Pinpoint the cell where the given text exists, returning its (x, y) midpoint coordinate. 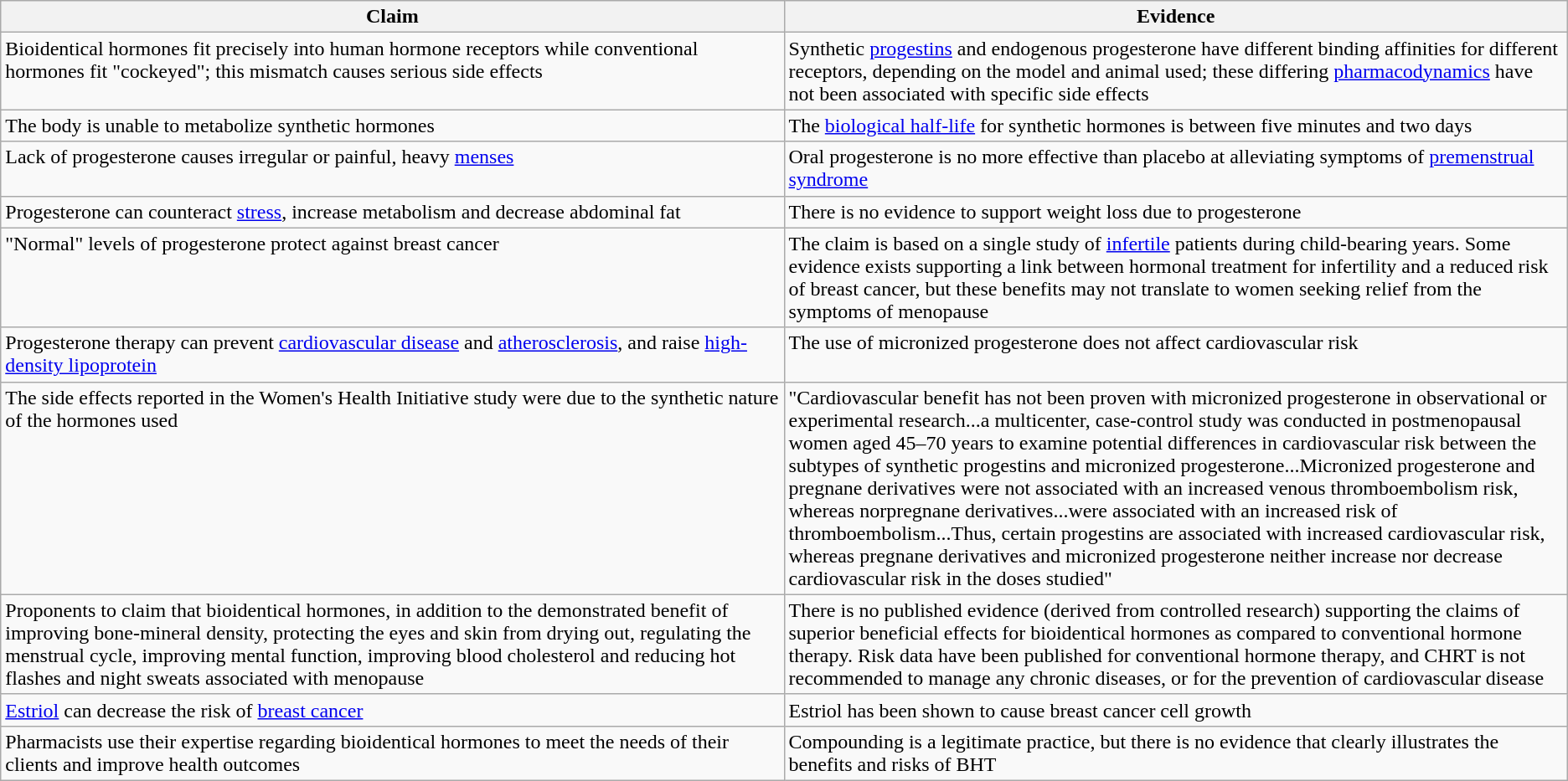
Pharmacists use their expertise regarding bioidentical hormones to meet the needs of their clients and improve health outcomes (392, 753)
"Normal" levels of progesterone protect against breast cancer (392, 278)
The use of micronized progesterone does not affect cardiovascular risk (1176, 355)
There is no evidence to support weight loss due to progesterone (1176, 212)
Oral progesterone is no more effective than placebo at alleviating symptoms of premenstrual syndrome (1176, 169)
Lack of progesterone causes irregular or painful, heavy menses (392, 169)
Estriol has been shown to cause breast cancer cell growth (1176, 710)
Estriol can decrease the risk of breast cancer (392, 710)
The biological half-life for synthetic hormones is between five minutes and two days (1176, 126)
Evidence (1176, 17)
The body is unable to metabolize synthetic hormones (392, 126)
The side effects reported in the Women's Health Initiative study were due to the synthetic nature of the hormones used (392, 488)
Compounding is a legitimate practice, but there is no evidence that clearly illustrates the benefits and risks of BHT (1176, 753)
Progesterone can counteract stress, increase metabolism and decrease abdominal fat (392, 212)
Claim (392, 17)
Progesterone therapy can prevent cardiovascular disease and atherosclerosis, and raise high-density lipoprotein (392, 355)
